Pinpoint the cell where the given text exists, returning its [X, Y] midpoint coordinate. 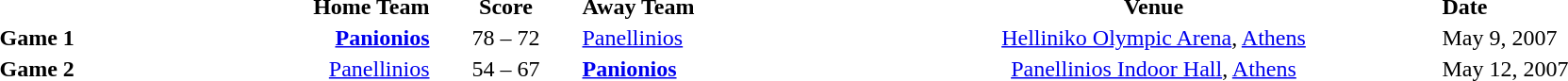
78 – 72 [505, 38]
Panellinios [724, 38]
Helliniko Olympic Arena, Athens [1154, 38]
Panionios [289, 38]
